Return (x, y) of the center of cell containing provided text 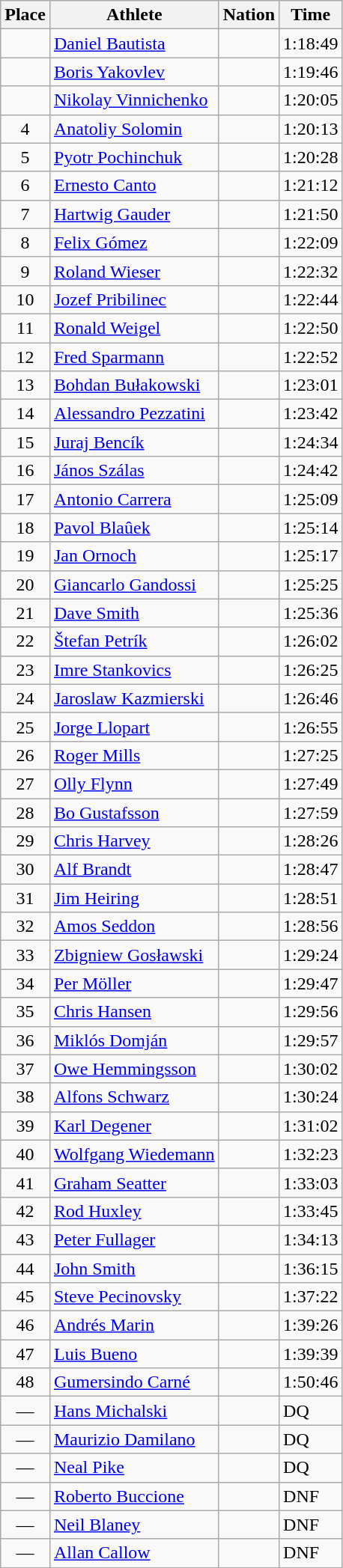
Chris Hansen (134, 1012)
Bohdan Bułakowski (134, 385)
18 (25, 528)
25 (25, 727)
16 (25, 471)
1:39:39 (311, 1354)
Giancarlo Gandossi (134, 585)
1:24:42 (311, 471)
Hans Michalski (134, 1411)
15 (25, 442)
1:28:51 (311, 898)
27 (25, 784)
Anatoliy Solomin (134, 129)
Felix Gómez (134, 242)
Time (311, 15)
43 (25, 1239)
13 (25, 385)
29 (25, 841)
14 (25, 414)
42 (25, 1211)
Nikolay Vinnichenko (134, 100)
Roger Mills (134, 755)
Zbigniew Gosławski (134, 955)
38 (25, 1097)
1:29:57 (311, 1040)
21 (25, 613)
Alfons Schwarz (134, 1097)
1:34:13 (311, 1239)
1:30:24 (311, 1097)
Allan Callow (134, 1553)
1:33:45 (311, 1211)
39 (25, 1126)
Maurizio Damilano (134, 1439)
Boris Yakovlev (134, 72)
41 (25, 1183)
47 (25, 1354)
1:26:46 (311, 698)
1:26:02 (311, 641)
Imre Stankovics (134, 670)
Neal Pike (134, 1468)
1:36:15 (311, 1269)
1:20:05 (311, 100)
John Smith (134, 1269)
Antonio Carrera (134, 499)
1:22:50 (311, 328)
1:50:46 (311, 1382)
33 (25, 955)
1:22:44 (311, 299)
Miklós Domján (134, 1040)
Peter Fullager (134, 1239)
Gumersindo Carné (134, 1382)
1:23:42 (311, 414)
36 (25, 1040)
12 (25, 357)
Olly Flynn (134, 784)
1:22:32 (311, 271)
1:22:52 (311, 357)
22 (25, 641)
Roberto Buccione (134, 1496)
János Szálas (134, 471)
8 (25, 242)
31 (25, 898)
Wolfgang Wiedemann (134, 1154)
Nation (249, 15)
Hartwig Gauder (134, 214)
Jorge Llopart (134, 727)
Owe Hemmingsson (134, 1069)
26 (25, 755)
11 (25, 328)
1:25:09 (311, 499)
1:21:12 (311, 186)
Juraj Bencík (134, 442)
1:27:49 (311, 784)
1:20:28 (311, 157)
1:26:25 (311, 670)
10 (25, 299)
Ernesto Canto (134, 186)
1:32:23 (311, 1154)
Steve Pecinovsky (134, 1297)
46 (25, 1326)
1:28:47 (311, 870)
1:31:02 (311, 1126)
Roland Wieser (134, 271)
Neil Blaney (134, 1525)
24 (25, 698)
Pavol Blaûek (134, 528)
32 (25, 927)
1:29:47 (311, 983)
1:27:25 (311, 755)
1:39:26 (311, 1326)
Per Möller (134, 983)
Pyotr Pochinchuk (134, 157)
1:28:56 (311, 927)
Ronald Weigel (134, 328)
9 (25, 271)
37 (25, 1069)
40 (25, 1154)
Alessandro Pezzatini (134, 414)
7 (25, 214)
Bo Gustafsson (134, 812)
1:20:13 (311, 129)
Chris Harvey (134, 841)
35 (25, 1012)
Daniel Bautista (134, 43)
Place (25, 15)
45 (25, 1297)
Jaroslaw Kazmierski (134, 698)
23 (25, 670)
48 (25, 1382)
Alf Brandt (134, 870)
Jan Ornoch (134, 556)
Jim Heiring (134, 898)
Amos Seddon (134, 927)
17 (25, 499)
1:19:46 (311, 72)
1:28:26 (311, 841)
1:25:14 (311, 528)
1:37:22 (311, 1297)
1:25:36 (311, 613)
1:33:03 (311, 1183)
Luis Bueno (134, 1354)
1:29:24 (311, 955)
Athlete (134, 15)
Graham Seatter (134, 1183)
1:30:02 (311, 1069)
Dave Smith (134, 613)
1:21:50 (311, 214)
1:23:01 (311, 385)
5 (25, 157)
1:25:25 (311, 585)
1:22:09 (311, 242)
Rod Huxley (134, 1211)
34 (25, 983)
Fred Sparmann (134, 357)
Jozef Pribilinec (134, 299)
1:29:56 (311, 1012)
30 (25, 870)
1:27:59 (311, 812)
Štefan Petrík (134, 641)
1:26:55 (311, 727)
1:18:49 (311, 43)
Andrés Marin (134, 1326)
20 (25, 585)
4 (25, 129)
6 (25, 186)
19 (25, 556)
Karl Degener (134, 1126)
1:25:17 (311, 556)
1:24:34 (311, 442)
28 (25, 812)
44 (25, 1269)
